Extract the [X, Y] coordinate from the center of the cell holding the provided text.  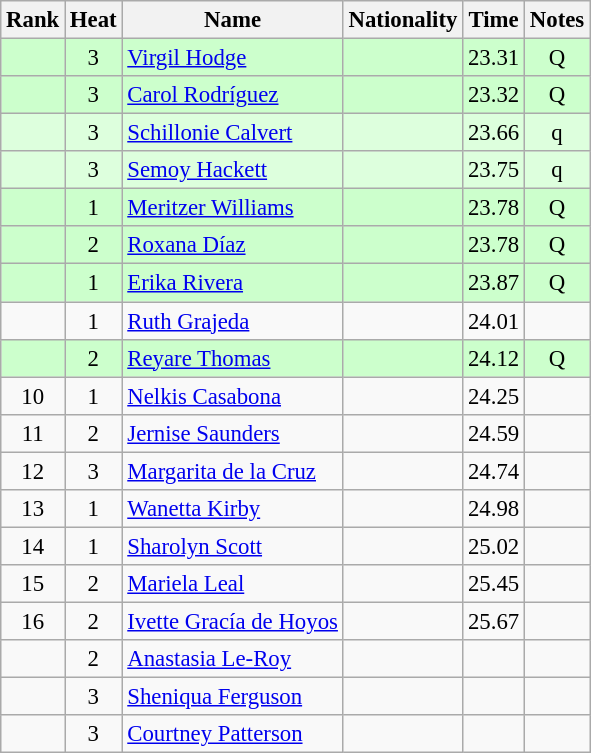
25.02 [494, 546]
Carol Rodríguez [232, 95]
Jernise Saunders [232, 433]
24.25 [494, 396]
24.12 [494, 358]
11 [33, 433]
25.45 [494, 584]
24.59 [494, 433]
Ruth Grajeda [232, 321]
Margarita de la Cruz [232, 471]
Anastasia Le-Roy [232, 659]
Name [232, 20]
23.75 [494, 170]
15 [33, 584]
Mariela Leal [232, 584]
Erika Rivera [232, 283]
Notes [558, 20]
Virgil Hodge [232, 58]
Courtney Patterson [232, 734]
Meritzer Williams [232, 208]
14 [33, 546]
Reyare Thomas [232, 358]
13 [33, 509]
16 [33, 621]
Schillonie Calvert [232, 133]
Wanetta Kirby [232, 509]
Sheniqua Ferguson [232, 697]
25.67 [494, 621]
24.01 [494, 321]
Nelkis Casabona [232, 396]
Heat [94, 20]
24.98 [494, 509]
12 [33, 471]
24.74 [494, 471]
23.66 [494, 133]
Sharolyn Scott [232, 546]
Ivette Gracía de Hoyos [232, 621]
Rank [33, 20]
23.31 [494, 58]
Nationality [402, 20]
23.87 [494, 283]
Roxana Díaz [232, 245]
10 [33, 396]
23.32 [494, 95]
Time [494, 20]
Semoy Hackett [232, 170]
